Return the [x, y] coordinate for the center point of the cell that contains the specified text.  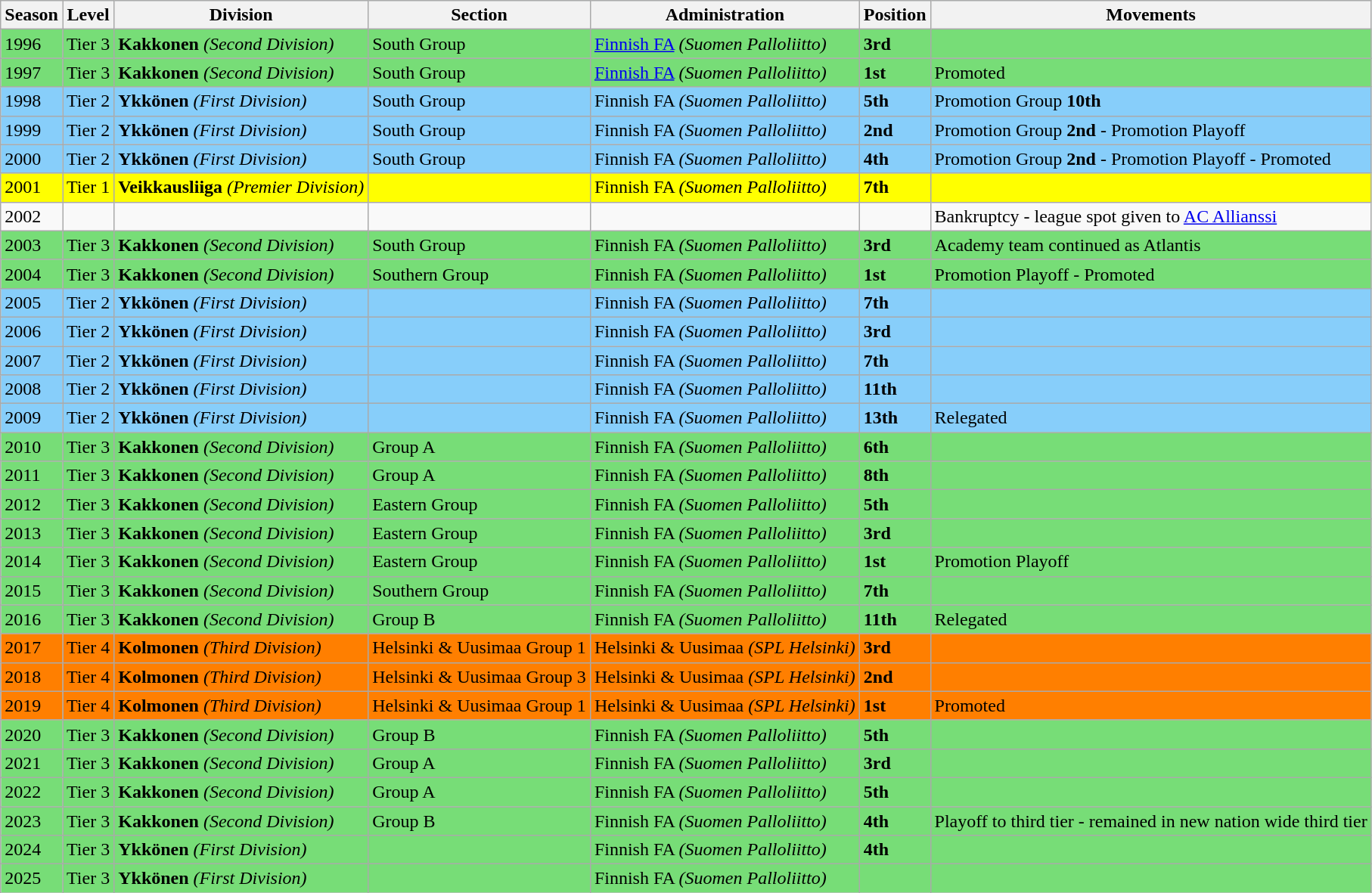
2012 [32, 504]
2011 [32, 476]
1997 [32, 73]
2004 [32, 274]
2021 [32, 763]
2023 [32, 820]
Bankruptcy - league spot given to AC Allianssi [1151, 216]
Playoff to third tier - remained in new nation wide third tier [1151, 820]
2024 [32, 850]
1999 [32, 130]
2017 [32, 648]
2009 [32, 418]
Promotion Playoff - Promoted [1151, 274]
Promotion Group 10th [1151, 101]
Level [88, 15]
2018 [32, 677]
2005 [32, 302]
Veikkausliiga (Premier Division) [241, 188]
2002 [32, 216]
6th [895, 447]
1998 [32, 101]
2020 [32, 734]
2025 [32, 879]
Helsinki & Uusimaa Group 3 [480, 677]
13th [895, 418]
2006 [32, 331]
Position [895, 15]
Administration [725, 15]
Section [480, 15]
Promotion Playoff [1151, 562]
2013 [32, 533]
Tier 1 [88, 188]
Movements [1151, 15]
Promotion Group 2nd - Promotion Playoff - Promoted [1151, 159]
1996 [32, 44]
Season [32, 15]
2015 [32, 591]
2010 [32, 447]
2014 [32, 562]
2008 [32, 389]
2003 [32, 245]
Academy team continued as Atlantis [1151, 245]
2007 [32, 361]
2019 [32, 705]
Division [241, 15]
Promotion Group 2nd - Promotion Playoff [1151, 130]
2022 [32, 792]
2001 [32, 188]
8th [895, 476]
2016 [32, 619]
2000 [32, 159]
